Search for the cell housing the specified text and yield its (x, y) center coordinate. 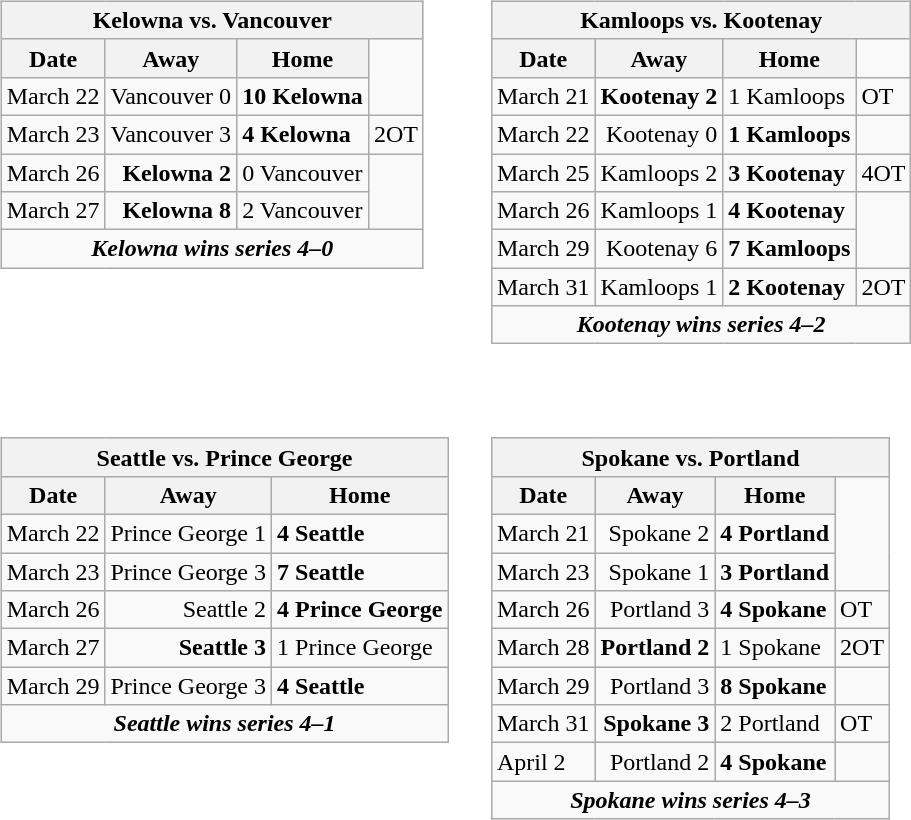
Seattle 2 (188, 610)
1 Prince George (360, 648)
Spokane 3 (655, 724)
Kelowna 2 (171, 173)
Seattle vs. Prince George (224, 457)
Kootenay 0 (659, 134)
April 2 (543, 762)
4 Portland (775, 533)
3 Portland (775, 571)
Kootenay 6 (659, 249)
Vancouver 0 (171, 96)
Kelowna vs. Vancouver (212, 20)
4 Kootenay (790, 211)
Vancouver 3 (171, 134)
March 25 (543, 173)
4OT (884, 173)
Kootenay 2 (659, 96)
3 Kootenay (790, 173)
Spokane wins series 4–3 (690, 800)
Prince George 1 (188, 533)
1 Spokane (775, 648)
10 Kelowna (303, 96)
2 Vancouver (303, 211)
March 28 (543, 648)
2 Portland (775, 724)
2 Kootenay (790, 287)
4 Prince George (360, 610)
Spokane 1 (655, 571)
Seattle wins series 4–1 (224, 724)
Spokane vs. Portland (690, 457)
Kelowna wins series 4–0 (212, 249)
7 Seattle (360, 571)
Kamloops vs. Kootenay (701, 20)
8 Spokane (775, 686)
Spokane 2 (655, 533)
Kamloops 2 (659, 173)
Seattle 3 (188, 648)
7 Kamloops (790, 249)
4 Kelowna (303, 134)
Kelowna 8 (171, 211)
0 Vancouver (303, 173)
Kootenay wins series 4–2 (701, 325)
